Search for the cell housing the specified text and yield its [X, Y] center coordinate. 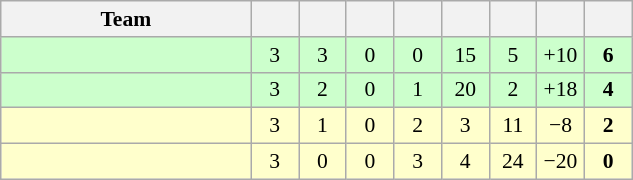
24 [513, 162]
6 [608, 55]
20 [465, 90]
11 [513, 126]
Team [126, 19]
15 [465, 55]
−8 [561, 126]
5 [513, 55]
−20 [561, 162]
+10 [561, 55]
+18 [561, 90]
